Detect which cell encompasses the target text, then output its [X, Y] center coordinate. 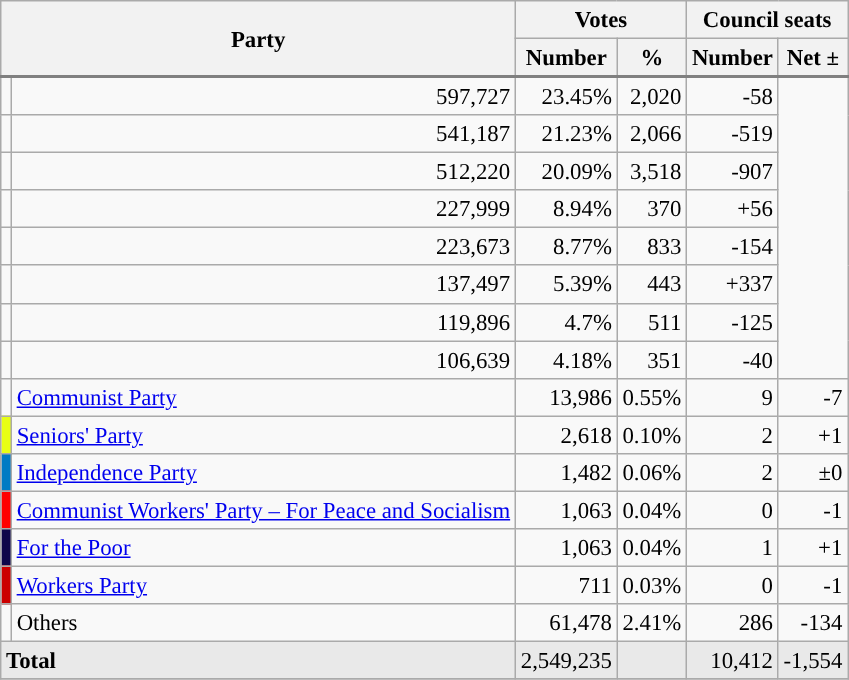
Others [263, 623]
Workers Party [263, 585]
+337 [733, 285]
-154 [733, 247]
-134 [812, 623]
106,639 [263, 360]
2,066 [652, 134]
8.94% [566, 209]
Communist Party [263, 397]
1,482 [566, 473]
4.18% [566, 360]
% [652, 58]
Party [258, 39]
4.7% [566, 322]
5.39% [566, 285]
-907 [733, 172]
2,618 [566, 435]
Council seats [768, 20]
0.55% [652, 397]
9 [733, 397]
-58 [733, 96]
511 [652, 322]
2,549,235 [566, 661]
8.77% [566, 247]
2.41% [652, 623]
Communist Workers' Party – For Peace and Socialism [263, 510]
±0 [812, 473]
3,518 [652, 172]
23.45% [566, 96]
Independence Party [263, 473]
286 [733, 623]
512,220 [263, 172]
-1,554 [812, 661]
Total [258, 661]
-519 [733, 134]
-125 [733, 322]
0.10% [652, 435]
For the Poor [263, 548]
-40 [733, 360]
1 [733, 548]
0.06% [652, 473]
-7 [812, 397]
+56 [733, 209]
20.09% [566, 172]
597,727 [263, 96]
Seniors' Party [263, 435]
21.23% [566, 134]
833 [652, 247]
10,412 [733, 661]
370 [652, 209]
541,187 [263, 134]
137,497 [263, 285]
223,673 [263, 247]
Net ± [812, 58]
Votes [600, 20]
61,478 [566, 623]
13,986 [566, 397]
119,896 [263, 322]
2,020 [652, 96]
711 [566, 585]
0.03% [652, 585]
351 [652, 360]
227,999 [263, 209]
443 [652, 285]
